Capture the cell that displays the provided text and extract its [x, y] central coordinate. 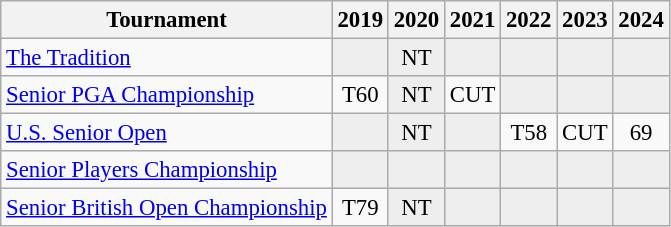
2020 [416, 20]
2022 [529, 20]
U.S. Senior Open [166, 133]
T58 [529, 133]
Senior Players Championship [166, 170]
T79 [360, 208]
2019 [360, 20]
Tournament [166, 20]
2023 [585, 20]
Senior PGA Championship [166, 95]
T60 [360, 95]
2024 [641, 20]
Senior British Open Championship [166, 208]
69 [641, 133]
The Tradition [166, 58]
2021 [472, 20]
